Provide the [X, Y] coordinate of the cell's center where the given text is located.  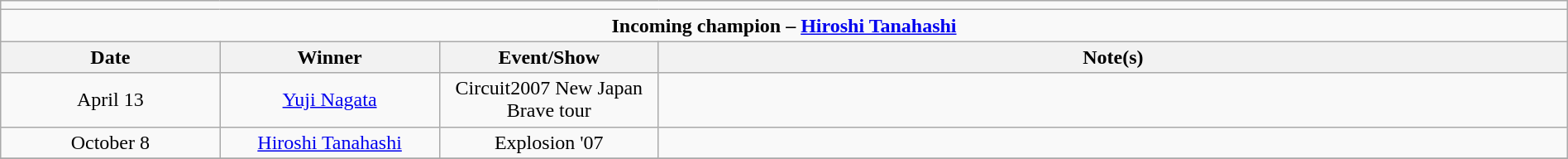
Hiroshi Tanahashi [329, 142]
Date [111, 57]
Circuit2007 New Japan Brave tour [549, 99]
Incoming champion – Hiroshi Tanahashi [784, 26]
Event/Show [549, 57]
Yuji Nagata [329, 99]
Explosion '07 [549, 142]
October 8 [111, 142]
Note(s) [1113, 57]
April 13 [111, 99]
Winner [329, 57]
